Return the [X, Y] coordinate for the center point of the cell that contains the specified text.  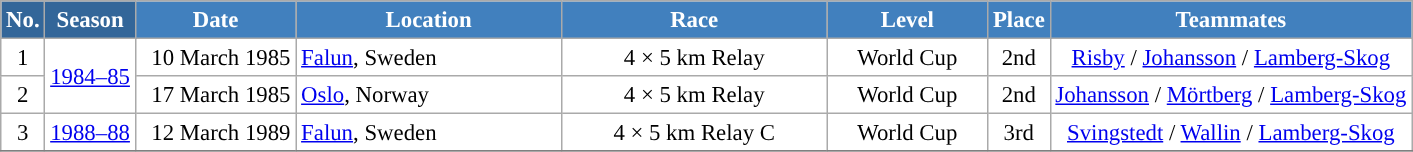
2 [23, 95]
Svingstedt / Wallin / Lamberg-Skog [1231, 133]
Teammates [1231, 20]
1984–85 [90, 76]
17 March 1985 [216, 95]
3rd [1019, 133]
Date [216, 20]
3 [23, 133]
Location [429, 20]
Johansson / Mörtberg / Lamberg-Skog [1231, 95]
10 March 1985 [216, 58]
Oslo, Norway [429, 95]
Level [908, 20]
Race [694, 20]
4 × 5 km Relay C [694, 133]
1988–88 [90, 133]
12 March 1989 [216, 133]
No. [23, 20]
Risby / Johansson / Lamberg-Skog [1231, 58]
Place [1019, 20]
1 [23, 58]
Season [90, 20]
